Find where the given text appears and provide that cell's center as [x, y] coordinate. 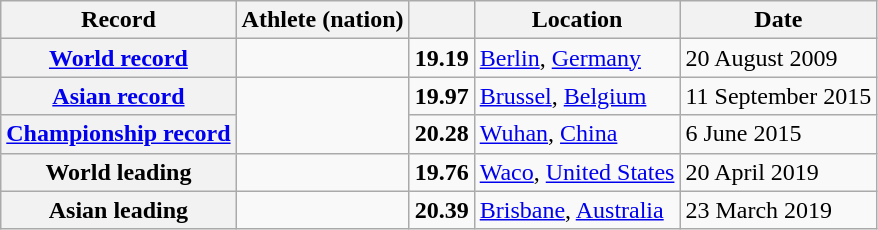
Asian record [118, 96]
Date [778, 20]
20.39 [442, 210]
Waco, United States [577, 172]
20.28 [442, 134]
11 September 2015 [778, 96]
19.19 [442, 58]
Wuhan, China [577, 134]
Location [577, 20]
20 April 2019 [778, 172]
Asian leading [118, 210]
6 June 2015 [778, 134]
20 August 2009 [778, 58]
19.76 [442, 172]
Record [118, 20]
19.97 [442, 96]
Brisbane, Australia [577, 210]
Athlete (nation) [322, 20]
Championship record [118, 134]
Berlin, Germany [577, 58]
23 March 2019 [778, 210]
World record [118, 58]
World leading [118, 172]
Brussel, Belgium [577, 96]
